Pinpoint the cell where the given text exists, returning its (x, y) midpoint coordinate. 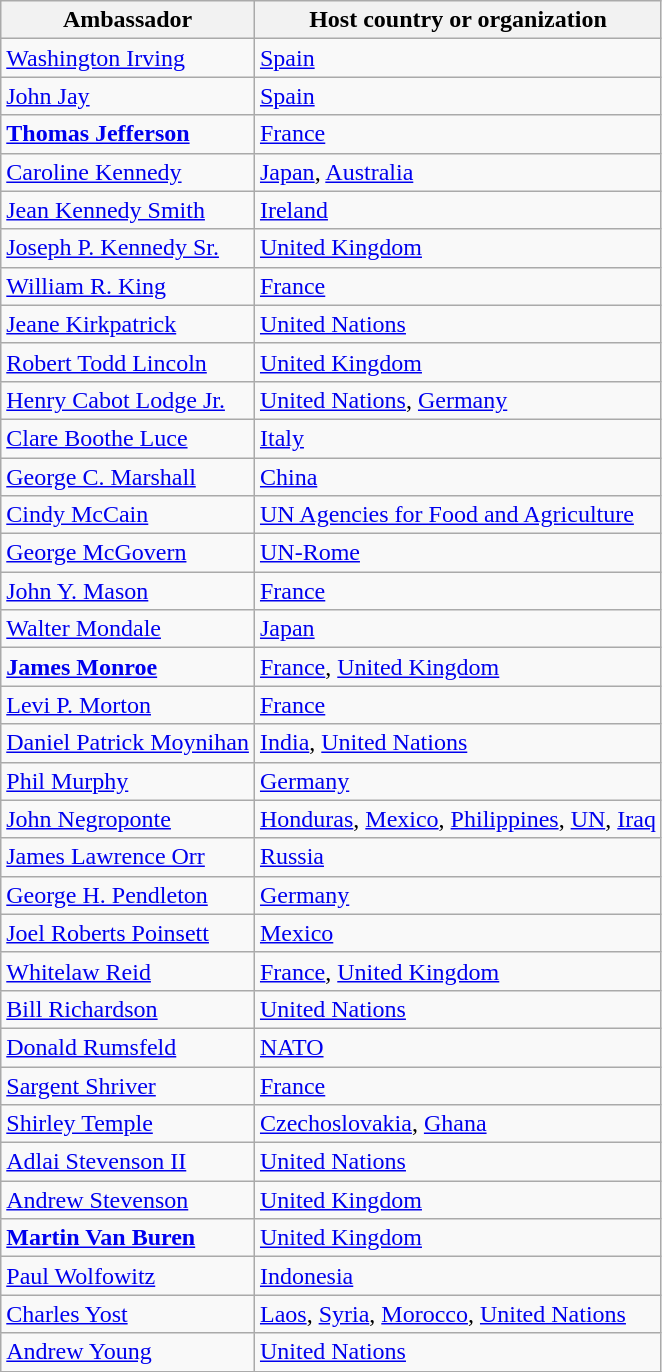
Shirley Temple (128, 1124)
John Negroponte (128, 819)
James Lawrence Orr (128, 857)
China (458, 477)
Levi P. Morton (128, 705)
Ambassador (128, 20)
NATO (458, 1047)
Host country or organization (458, 20)
United Nations, Germany (458, 400)
Ireland (458, 210)
Japan, Australia (458, 172)
Italy (458, 438)
James Monroe (128, 667)
Cindy McCain (128, 515)
Andrew Young (128, 1352)
Walter Mondale (128, 629)
William R. King (128, 286)
Donald Rumsfeld (128, 1047)
Russia (458, 857)
Andrew Stevenson (128, 1200)
Joseph P. Kennedy Sr. (128, 248)
UN-Rome (458, 553)
Adlai Stevenson II (128, 1162)
India, United Nations (458, 743)
Clare Boothe Luce (128, 438)
Indonesia (458, 1276)
Robert Todd Lincoln (128, 362)
Martin Van Buren (128, 1238)
Bill Richardson (128, 1009)
Caroline Kennedy (128, 172)
John Y. Mason (128, 591)
Joel Roberts Poinsett (128, 933)
Thomas Jefferson (128, 134)
UN Agencies for Food and Agriculture (458, 515)
Charles Yost (128, 1314)
Honduras, Mexico, Philippines, UN, Iraq (458, 819)
Czechoslovakia, Ghana (458, 1124)
Laos, Syria, Morocco, United Nations (458, 1314)
George H. Pendleton (128, 895)
Jeane Kirkpatrick (128, 324)
Phil Murphy (128, 781)
George C. Marshall (128, 477)
Mexico (458, 933)
Henry Cabot Lodge Jr. (128, 400)
Sargent Shriver (128, 1085)
George McGovern (128, 553)
John Jay (128, 96)
Jean Kennedy Smith (128, 210)
Paul Wolfowitz (128, 1276)
Washington Irving (128, 58)
Whitelaw Reid (128, 971)
Daniel Patrick Moynihan (128, 743)
Japan (458, 629)
